Search for the cell housing the specified text and yield its [X, Y] center coordinate. 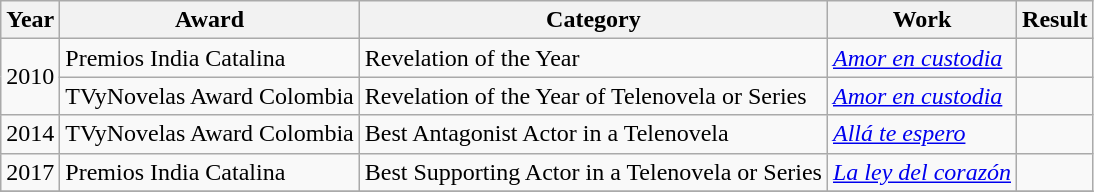
2010 [30, 77]
Work [922, 20]
Award [210, 20]
Revelation of the Year [593, 58]
Revelation of the Year of Telenovela or Series [593, 96]
2014 [30, 134]
Best Supporting Actor in a Telenovela or Series [593, 172]
Allá te espero [922, 134]
Year [30, 20]
Best Antagonist Actor in a Telenovela [593, 134]
La ley del corazón [922, 172]
Result [1055, 20]
Category [593, 20]
2017 [30, 172]
